Return the [X, Y] coordinate for the center point of the cell that contains the specified text.  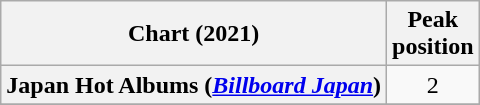
2 [433, 85]
Peakposition [433, 34]
Chart (2021) [194, 34]
Japan Hot Albums (Billboard Japan) [194, 85]
